Identify which cell holds the provided text, then report its [x, y] central coordinate. 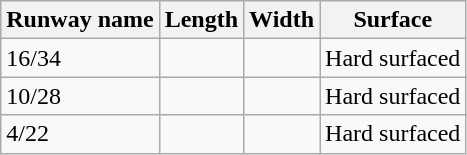
10/28 [80, 96]
16/34 [80, 58]
Length [201, 20]
Runway name [80, 20]
Surface [393, 20]
4/22 [80, 134]
Width [282, 20]
